Output the (x, y) coordinate of the center of the cell containing the given text.  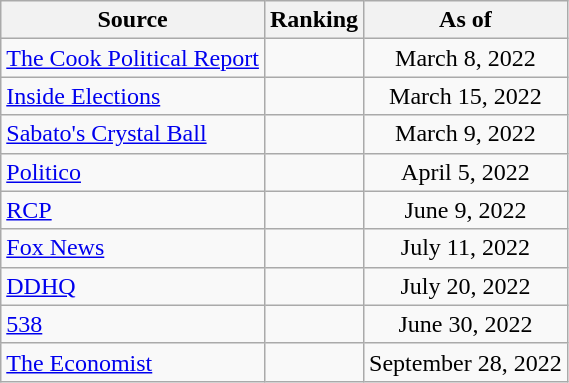
As of (466, 20)
March 9, 2022 (466, 134)
DDHQ (133, 286)
June 30, 2022 (466, 324)
March 15, 2022 (466, 96)
Sabato's Crystal Ball (133, 134)
Source (133, 20)
September 28, 2022 (466, 362)
July 11, 2022 (466, 248)
538 (133, 324)
The Economist (133, 362)
June 9, 2022 (466, 210)
March 8, 2022 (466, 58)
Ranking (314, 20)
Politico (133, 172)
The Cook Political Report (133, 58)
April 5, 2022 (466, 172)
Fox News (133, 248)
RCP (133, 210)
Inside Elections (133, 96)
July 20, 2022 (466, 286)
